Provide the [X, Y] coordinate of the cell's center where the given text is located.  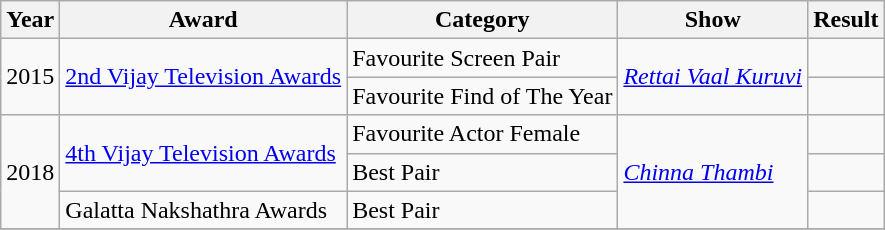
4th Vijay Television Awards [204, 153]
Chinna Thambi [713, 172]
Favourite Screen Pair [482, 58]
2nd Vijay Television Awards [204, 77]
2018 [30, 172]
Favourite Find of The Year [482, 96]
Award [204, 20]
Result [846, 20]
Favourite Actor Female [482, 134]
Show [713, 20]
2015 [30, 77]
Galatta Nakshathra Awards [204, 210]
Year [30, 20]
Rettai Vaal Kuruvi [713, 77]
Category [482, 20]
